For the text-containing cell, return its midpoint in [x, y] coordinate format. 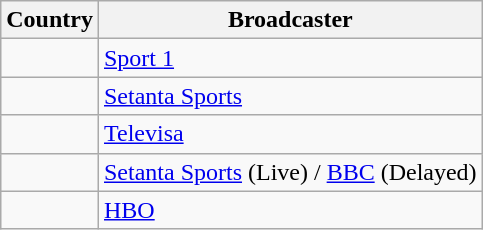
Setanta Sports [290, 96]
Sport 1 [290, 58]
Setanta Sports (Live) / BBC (Delayed) [290, 172]
Country [50, 20]
Televisa [290, 134]
HBO [290, 210]
Broadcaster [290, 20]
